Scan for the cell matching the given text and deliver its (x, y) coordinate at center. 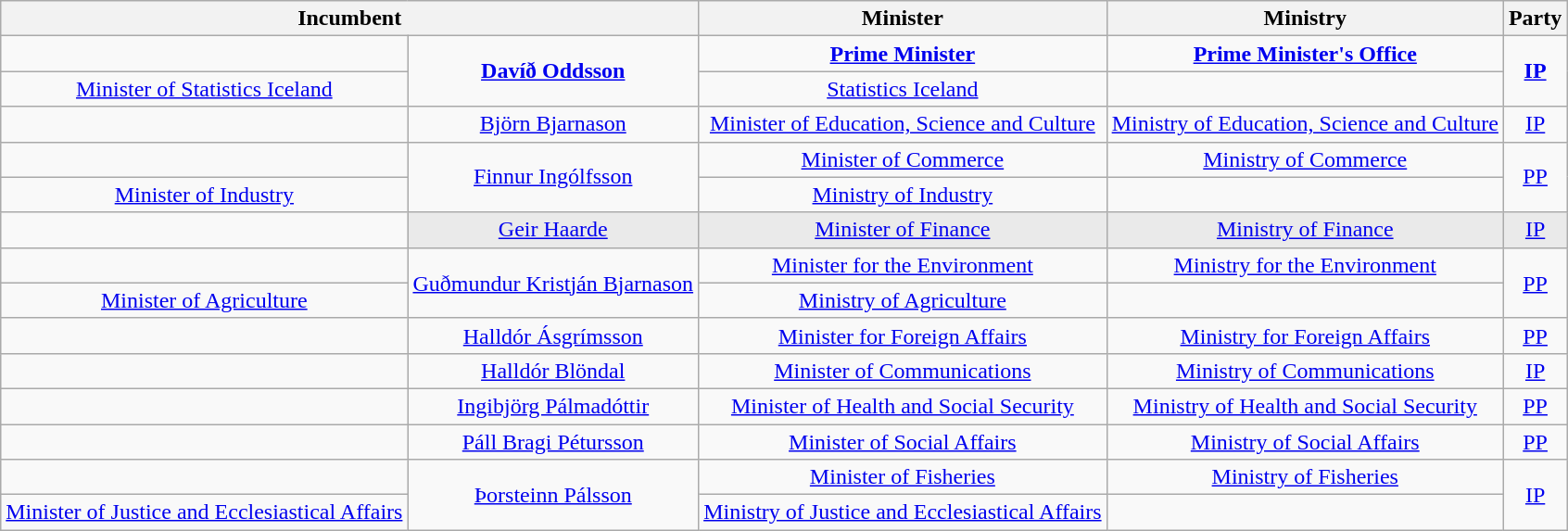
Incumbent (350, 19)
Minister of Statistics Iceland (204, 89)
Ministry of Industry (903, 195)
Ministry of Finance (1305, 230)
Minister of Communications (903, 371)
Minister of Education, Science and Culture (903, 124)
Þorsteinn Pálsson (553, 495)
Ministry of Communications (1305, 371)
Minister for the Environment (903, 265)
Ministry of Social Affairs (1305, 442)
Prime Minister (903, 54)
Minister of Health and Social Security (903, 406)
Ministry of Health and Social Security (1305, 406)
Björn Bjarnason (553, 124)
Ingibjörg Pálmadóttir (553, 406)
Statistics Iceland (903, 89)
Ministry of Commerce (1305, 159)
Minister (903, 19)
Ministry for Foreign Affairs (1305, 335)
Ministry of Education, Science and Culture (1305, 124)
Guðmundur Kristján Bjarnason (553, 283)
Minister of Finance (903, 230)
Halldór Blöndal (553, 371)
Minister of Commerce (903, 159)
Minister of Industry (204, 195)
Halldór Ásgrímsson (553, 335)
Ministry (1305, 19)
Davíð Oddsson (553, 71)
Páll Bragi Pétursson (553, 442)
Minister of Agriculture (204, 300)
Ministry of Fisheries (1305, 477)
Minister of Fisheries (903, 477)
Prime Minister's Office (1305, 54)
Minister for Foreign Affairs (903, 335)
Minister of Justice and Ecclesiastical Affairs (204, 512)
Geir Haarde (553, 230)
Minister of Social Affairs (903, 442)
Ministry for the Environment (1305, 265)
Party (1535, 19)
Finnur Ingólfsson (553, 177)
Ministry of Agriculture (903, 300)
Ministry of Justice and Ecclesiastical Affairs (903, 512)
